Determine the [X, Y] coordinate at the center of the cell enclosing the given text.  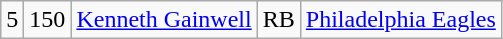
RB [278, 20]
5 [12, 20]
150 [48, 20]
Philadelphia Eagles [400, 20]
Kenneth Gainwell [164, 20]
